Return [x, y] of the center of cell containing provided text 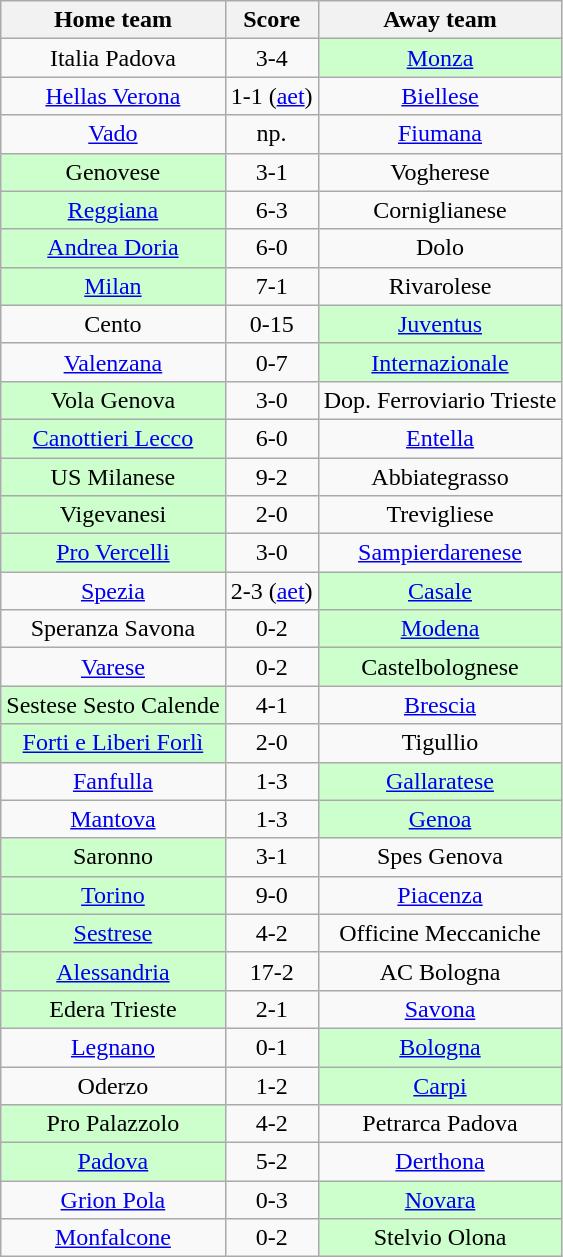
Away team [440, 20]
5-2 [272, 1162]
Savona [440, 1009]
Valenzana [113, 362]
Saronno [113, 857]
Dop. Ferroviario Trieste [440, 400]
6-3 [272, 210]
Spezia [113, 591]
Fiumana [440, 134]
Milan [113, 286]
Internazionale [440, 362]
Brescia [440, 705]
Alessandria [113, 971]
Forti e Liberi Forlì [113, 743]
9-2 [272, 477]
Derthona [440, 1162]
Petrarca Padova [440, 1124]
Piacenza [440, 895]
Mantova [113, 819]
Bologna [440, 1047]
Pro Palazzolo [113, 1124]
3-4 [272, 58]
17-2 [272, 971]
Andrea Doria [113, 248]
0-1 [272, 1047]
Sampierdarenese [440, 553]
Home team [113, 20]
Officine Meccaniche [440, 933]
Monfalcone [113, 1238]
Vogherese [440, 172]
2-1 [272, 1009]
Entella [440, 438]
Vola Genova [113, 400]
Score [272, 20]
Carpi [440, 1085]
0-3 [272, 1200]
Spes Genova [440, 857]
Canottieri Lecco [113, 438]
Edera Trieste [113, 1009]
Torino [113, 895]
Rivarolese [440, 286]
Trevigliese [440, 515]
Modena [440, 629]
Vado [113, 134]
Hellas Verona [113, 96]
Legnano [113, 1047]
Casale [440, 591]
Gallaratese [440, 781]
Reggiana [113, 210]
0-7 [272, 362]
Dolo [440, 248]
AC Bologna [440, 971]
0-15 [272, 324]
Sestese Sesto Calende [113, 705]
Juventus [440, 324]
Fanfulla [113, 781]
Speranza Savona [113, 629]
Pro Vercelli [113, 553]
7-1 [272, 286]
Genovese [113, 172]
Varese [113, 667]
1-2 [272, 1085]
US Milanese [113, 477]
Vigevanesi [113, 515]
9-0 [272, 895]
Sestrese [113, 933]
Grion Pola [113, 1200]
1-1 (aet) [272, 96]
Tigullio [440, 743]
Cento [113, 324]
np. [272, 134]
Novara [440, 1200]
Stelvio Olona [440, 1238]
Corniglianese [440, 210]
4-1 [272, 705]
Padova [113, 1162]
Genoa [440, 819]
Italia Padova [113, 58]
Castelbolognese [440, 667]
Oderzo [113, 1085]
Biellese [440, 96]
Abbiategrasso [440, 477]
2-3 (aet) [272, 591]
Monza [440, 58]
